Detect which cell encompasses the target text, then output its [x, y] center coordinate. 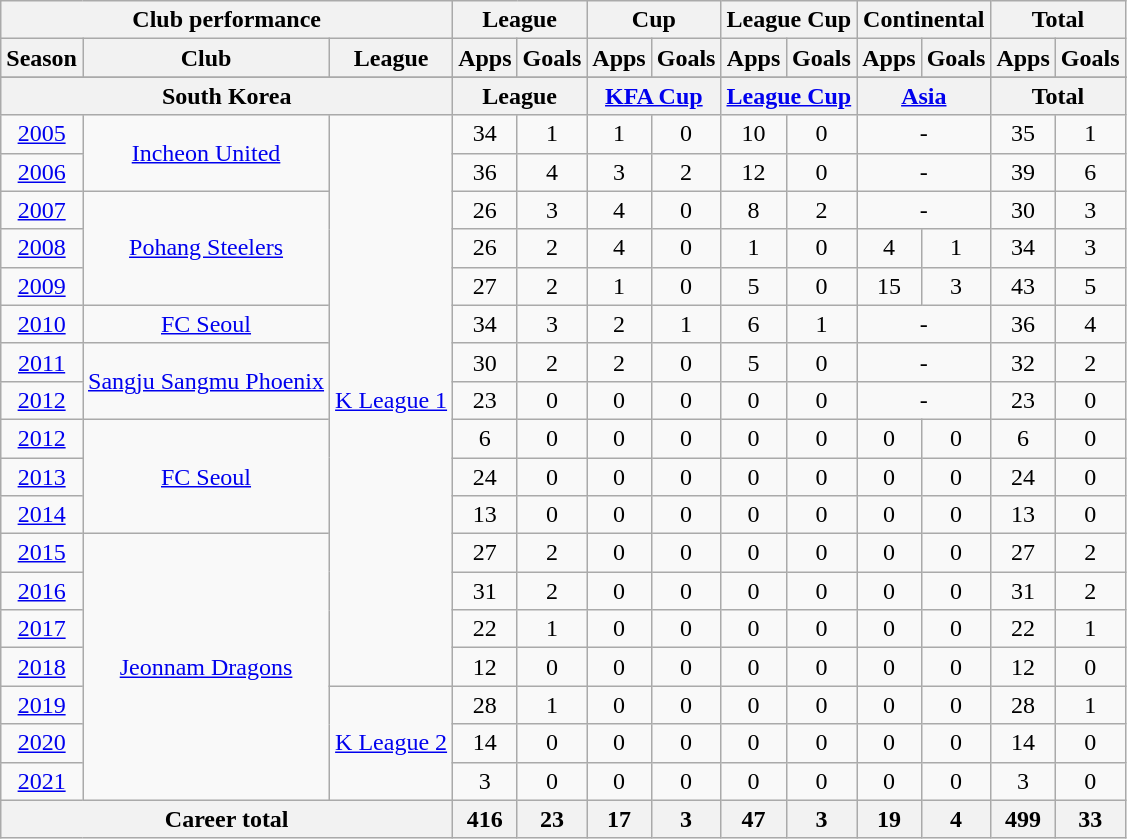
2021 [42, 781]
2006 [42, 172]
2015 [42, 553]
33 [1090, 819]
Club performance [227, 20]
2005 [42, 134]
2014 [42, 515]
Incheon United [206, 153]
2018 [42, 667]
2007 [42, 210]
416 [485, 819]
47 [754, 819]
10 [754, 134]
K League 1 [392, 400]
2009 [42, 286]
South Korea [227, 96]
Sangju Sangmu Phoenix [206, 381]
KFA Cup [654, 96]
35 [1023, 134]
2013 [42, 477]
Jeonnam Dragons [206, 667]
2011 [42, 362]
2010 [42, 324]
43 [1023, 286]
17 [619, 819]
2016 [42, 591]
Season [42, 58]
8 [754, 210]
Asia [924, 96]
Continental [924, 20]
Club [206, 58]
19 [889, 819]
15 [889, 286]
K League 2 [392, 743]
39 [1023, 172]
499 [1023, 819]
Pohang Steelers [206, 248]
2020 [42, 743]
2017 [42, 629]
Career total [227, 819]
32 [1023, 362]
2019 [42, 705]
2008 [42, 248]
Cup [654, 20]
